Output the (x, y) coordinate of the center of the cell containing the given text.  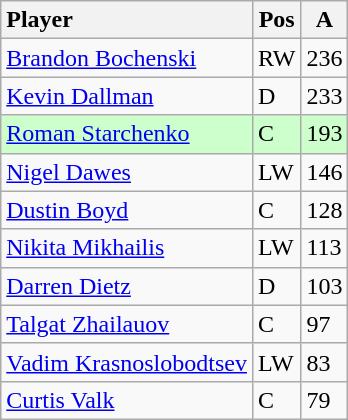
Curtis Valk (127, 400)
113 (324, 248)
97 (324, 324)
Nigel Dawes (127, 172)
Dustin Boyd (127, 210)
103 (324, 286)
233 (324, 96)
Brandon Bochenski (127, 58)
236 (324, 58)
Talgat Zhailauov (127, 324)
Darren Dietz (127, 286)
193 (324, 134)
RW (276, 58)
Vadim Krasnoslobodtsev (127, 362)
146 (324, 172)
Roman Starchenko (127, 134)
Pos (276, 20)
Kevin Dallman (127, 96)
Nikita Mikhailis (127, 248)
83 (324, 362)
Player (127, 20)
128 (324, 210)
79 (324, 400)
A (324, 20)
